Extract the (X, Y) coordinate from the center of the cell holding the provided text.  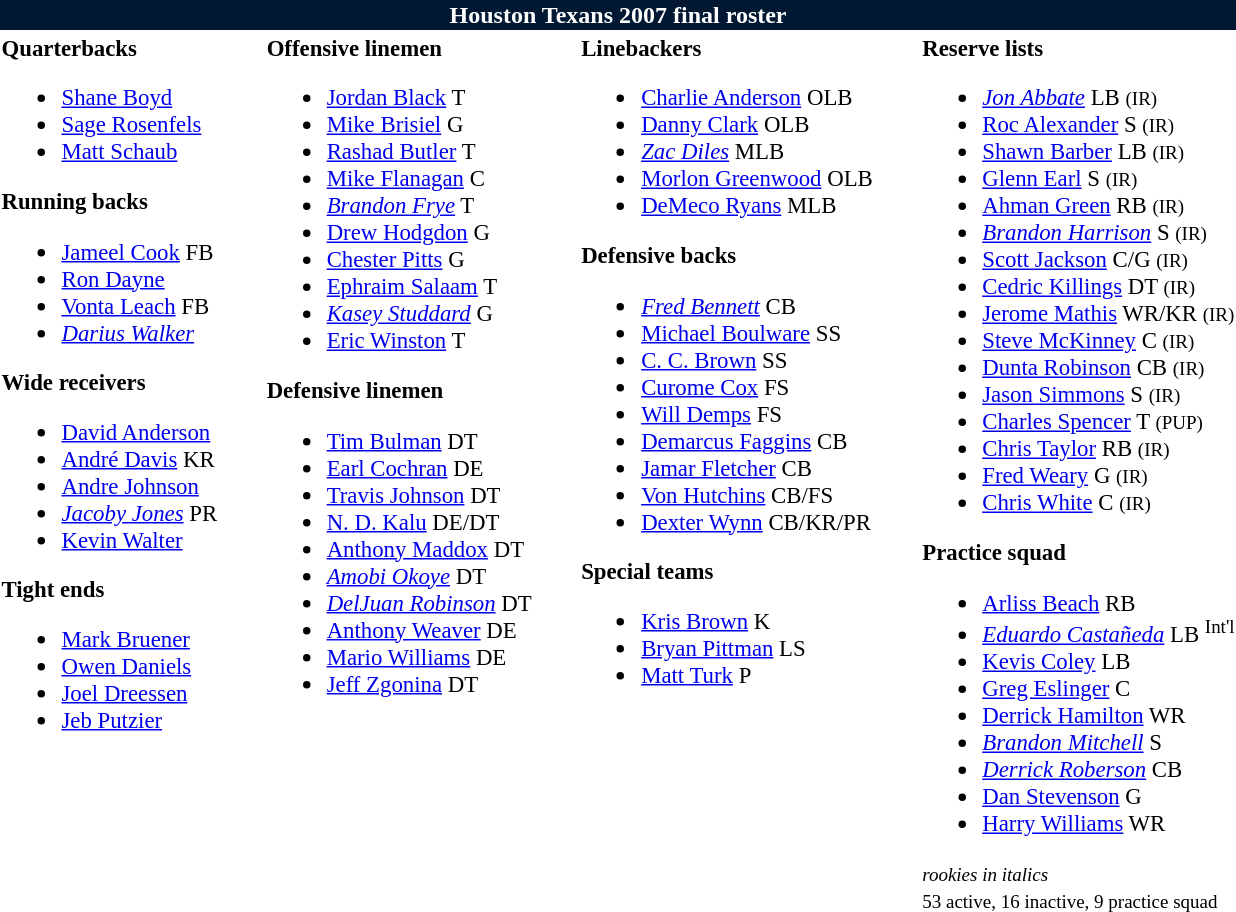
Houston Texans 2007 final roster (618, 15)
